Return the (X, Y) coordinate for the center point of the cell that contains the specified text.  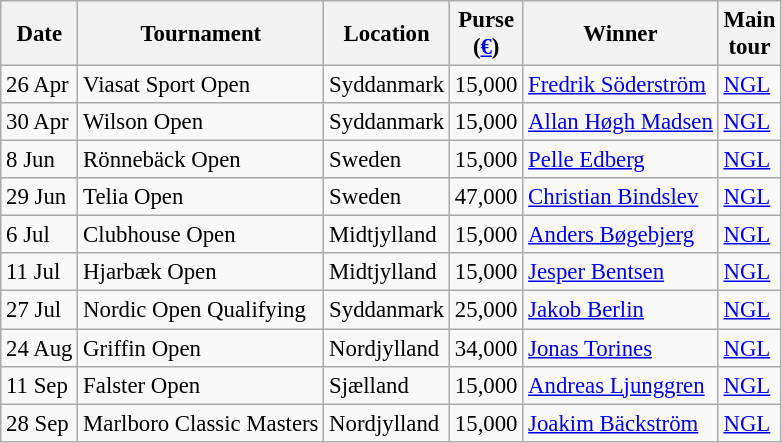
Maintour (750, 34)
Marlboro Classic Masters (201, 423)
Sjælland (387, 385)
Andreas Ljunggren (620, 385)
Viasat Sport Open (201, 85)
26 Apr (40, 85)
Jesper Bentsen (620, 273)
Nordic Open Qualifying (201, 310)
24 Aug (40, 348)
34,000 (486, 348)
11 Sep (40, 385)
Falster Open (201, 385)
Tournament (201, 34)
Pelle Edberg (620, 160)
Date (40, 34)
Winner (620, 34)
Telia Open (201, 197)
Joakim Bäckström (620, 423)
25,000 (486, 310)
Anders Bøgebjerg (620, 235)
28 Sep (40, 423)
Griffin Open (201, 348)
8 Jun (40, 160)
6 Jul (40, 235)
Christian Bindslev (620, 197)
Location (387, 34)
11 Jul (40, 273)
Hjarbæk Open (201, 273)
Rönnebäck Open (201, 160)
30 Apr (40, 122)
Fredrik Söderström (620, 85)
27 Jul (40, 310)
47,000 (486, 197)
Purse(€) (486, 34)
Jonas Torines (620, 348)
29 Jun (40, 197)
Clubhouse Open (201, 235)
Wilson Open (201, 122)
Allan Høgh Madsen (620, 122)
Jakob Berlin (620, 310)
